Scan for the cell matching the given text and deliver its (x, y) coordinate at center. 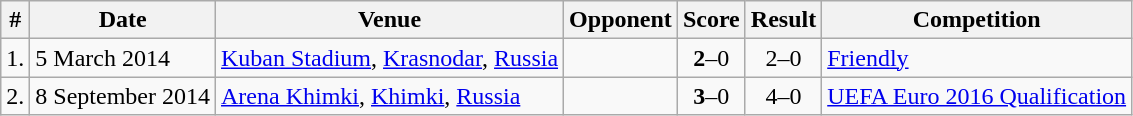
# (16, 20)
5 March 2014 (123, 58)
Kuban Stadium, Krasnodar, Russia (390, 58)
Arena Khimki, Khimki, Russia (390, 96)
UEFA Euro 2016 Qualification (977, 96)
1. (16, 58)
Competition (977, 20)
Date (123, 20)
Venue (390, 20)
4–0 (783, 96)
3–0 (711, 96)
Opponent (621, 20)
Score (711, 20)
Result (783, 20)
Friendly (977, 58)
8 September 2014 (123, 96)
2. (16, 96)
